Output the (X, Y) coordinate of the center of the cell containing the given text.  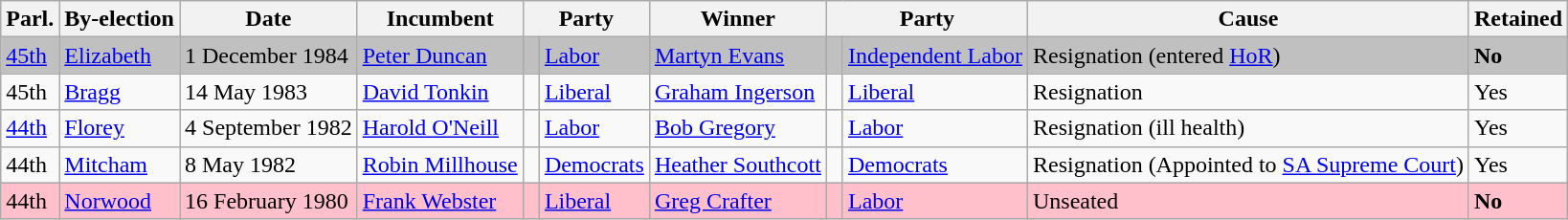
Retained (1518, 19)
4 September 1982 (269, 128)
Independent Labor (934, 55)
Date (269, 19)
Bob Gregory (737, 128)
Resignation (ill health) (1248, 128)
Elizabeth (120, 55)
Martyn Evans (737, 55)
8 May 1982 (269, 165)
Harold O'Neill (440, 128)
Bragg (120, 92)
Frank Webster (440, 201)
Parl. (31, 19)
Florey (120, 128)
David Tonkin (440, 92)
1 December 1984 (269, 55)
By-election (120, 19)
16 February 1980 (269, 201)
Peter Duncan (440, 55)
Winner (737, 19)
Cause (1248, 19)
Incumbent (440, 19)
Greg Crafter (737, 201)
Norwood (120, 201)
Mitcham (120, 165)
Unseated (1248, 201)
14 May 1983 (269, 92)
Graham Ingerson (737, 92)
Resignation (Appointed to SA Supreme Court) (1248, 165)
Resignation (1248, 92)
Resignation (entered HoR) (1248, 55)
Robin Millhouse (440, 165)
Heather Southcott (737, 165)
